Provide the (x, y) coordinate of the cell's center where the given text is located.  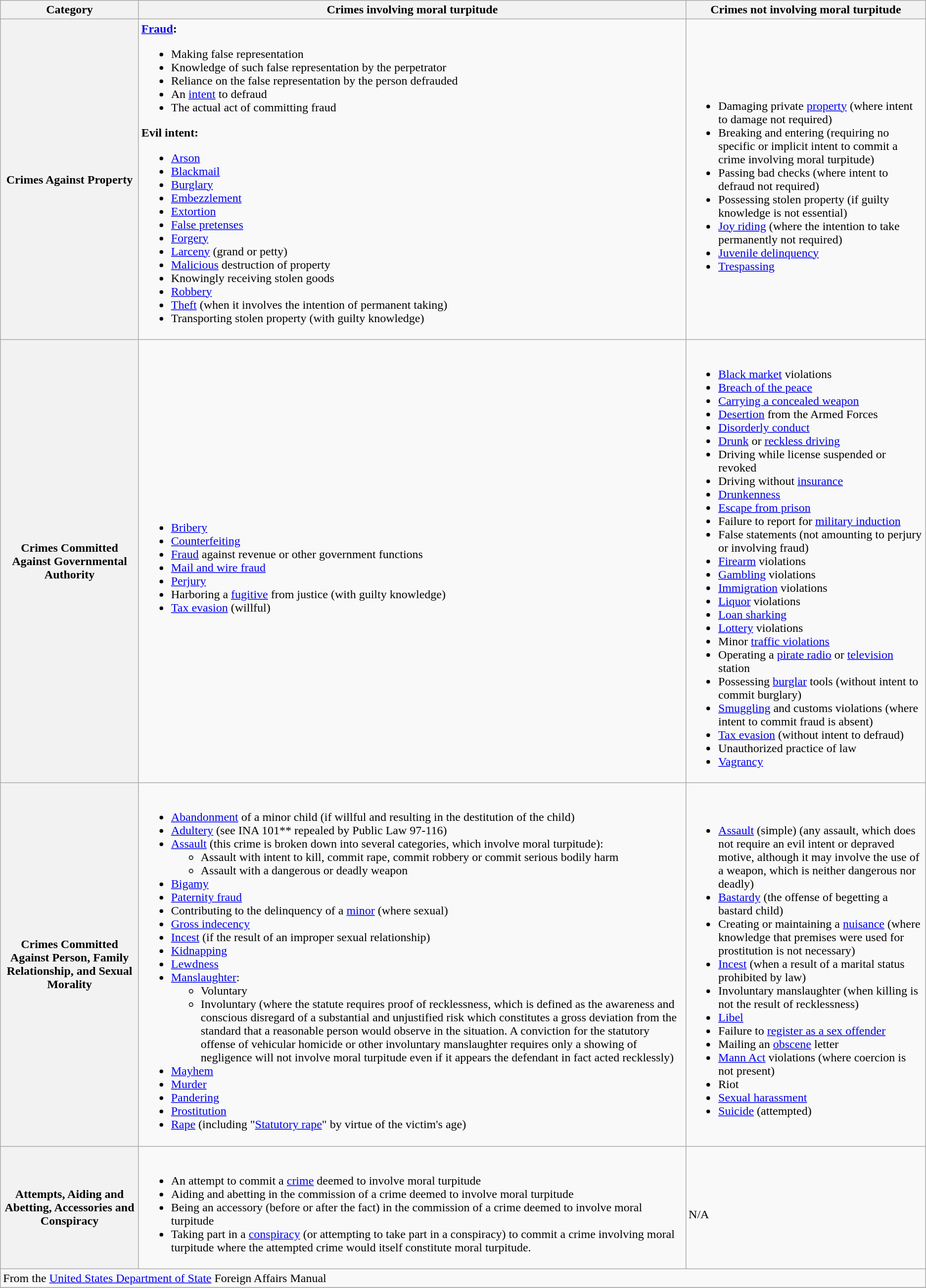
N/A (806, 1207)
Crimes Committed Against Person, Family Relationship, and Sexual Morality (69, 964)
Crimes Committed Against Governmental Authority (69, 561)
Crimes involving moral turpitude (412, 10)
Crimes not involving moral turpitude (806, 10)
From the United States Department of State Foreign Affairs Manual (463, 1278)
Crimes Against Property (69, 179)
Category (69, 10)
Attempts, Aiding and Abetting, Accessories and Conspiracy (69, 1207)
